Identify which cell holds the provided text, then report its [x, y] central coordinate. 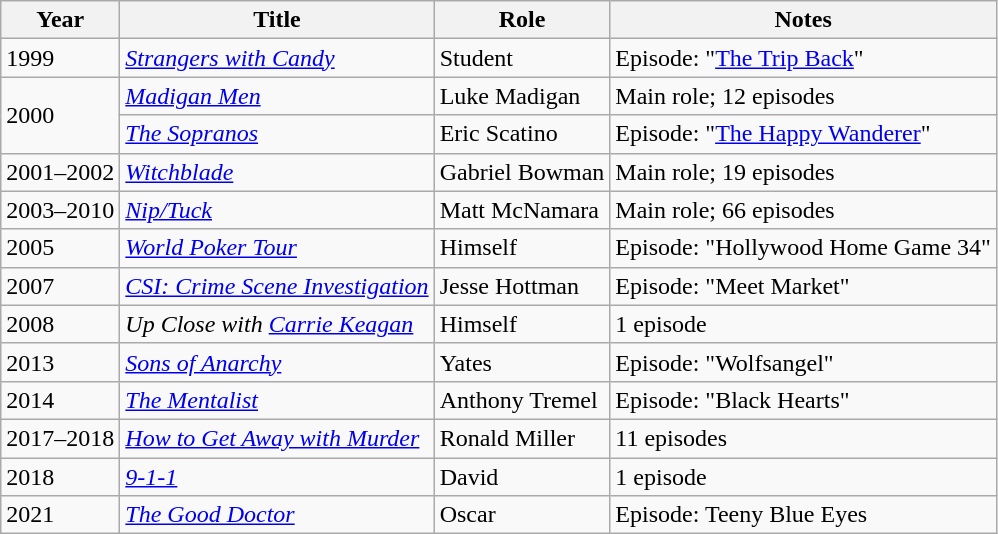
2001–2002 [60, 172]
2005 [60, 248]
CSI: Crime Scene Investigation [277, 286]
Episode: "The Trip Back" [804, 58]
2008 [60, 324]
Eric Scatino [522, 134]
Role [522, 20]
2014 [60, 400]
2003–2010 [60, 210]
11 episodes [804, 438]
Yates [522, 362]
2018 [60, 477]
Episode: "The Happy Wanderer" [804, 134]
1999 [60, 58]
Oscar [522, 515]
Main role; 66 episodes [804, 210]
Episode: "Black Hearts" [804, 400]
Up Close with Carrie Keagan [277, 324]
Matt McNamara [522, 210]
Ronald Miller [522, 438]
Episode: "Meet Market" [804, 286]
Episode: Teeny Blue Eyes [804, 515]
How to Get Away with Murder [277, 438]
Title [277, 20]
Luke Madigan [522, 96]
Year [60, 20]
Episode: "Hollywood Home Game 34" [804, 248]
2013 [60, 362]
David [522, 477]
Main role; 12 episodes [804, 96]
Madigan Men [277, 96]
World Poker Tour [277, 248]
Episode: "Wolfsangel" [804, 362]
Nip/Tuck [277, 210]
The Mentalist [277, 400]
Main role; 19 episodes [804, 172]
2021 [60, 515]
Sons of Anarchy [277, 362]
2000 [60, 115]
Anthony Tremel [522, 400]
Notes [804, 20]
2007 [60, 286]
2017–2018 [60, 438]
Jesse Hottman [522, 286]
The Good Doctor [277, 515]
9-1-1 [277, 477]
Student [522, 58]
Witchblade [277, 172]
The Sopranos [277, 134]
Gabriel Bowman [522, 172]
Strangers with Candy [277, 58]
